Pinpoint the cell where the given text exists, returning its (x, y) midpoint coordinate. 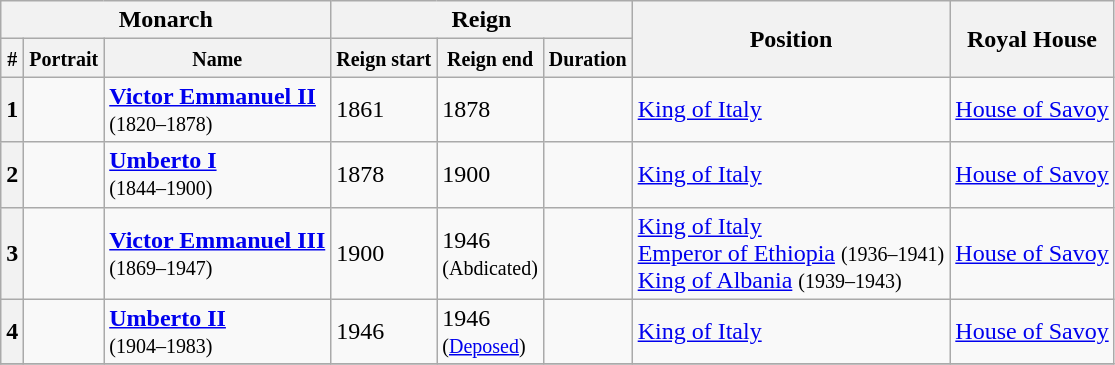
Position (791, 39)
Duration (588, 58)
Umberto I(1844–1900) (218, 174)
Victor Emmanuel III(1869–1947) (218, 253)
3 (12, 253)
1946(Deposed) (490, 332)
Monarch (166, 20)
Royal House (1032, 39)
1861 (384, 110)
King of ItalyEmperor of Ethiopia (1936–1941)King of Albania (1939–1943) (791, 253)
Portrait (64, 58)
Reign (482, 20)
Reign end (490, 58)
Umberto II(1904–1983) (218, 332)
2 (12, 174)
1 (12, 110)
4 (12, 332)
Victor Emmanuel II(1820–1878) (218, 110)
1946 (384, 332)
Name (218, 58)
Reign start (384, 58)
# (12, 58)
1946(Abdicated) (490, 253)
